Output the [X, Y] coordinate of the center of the cell containing the given text.  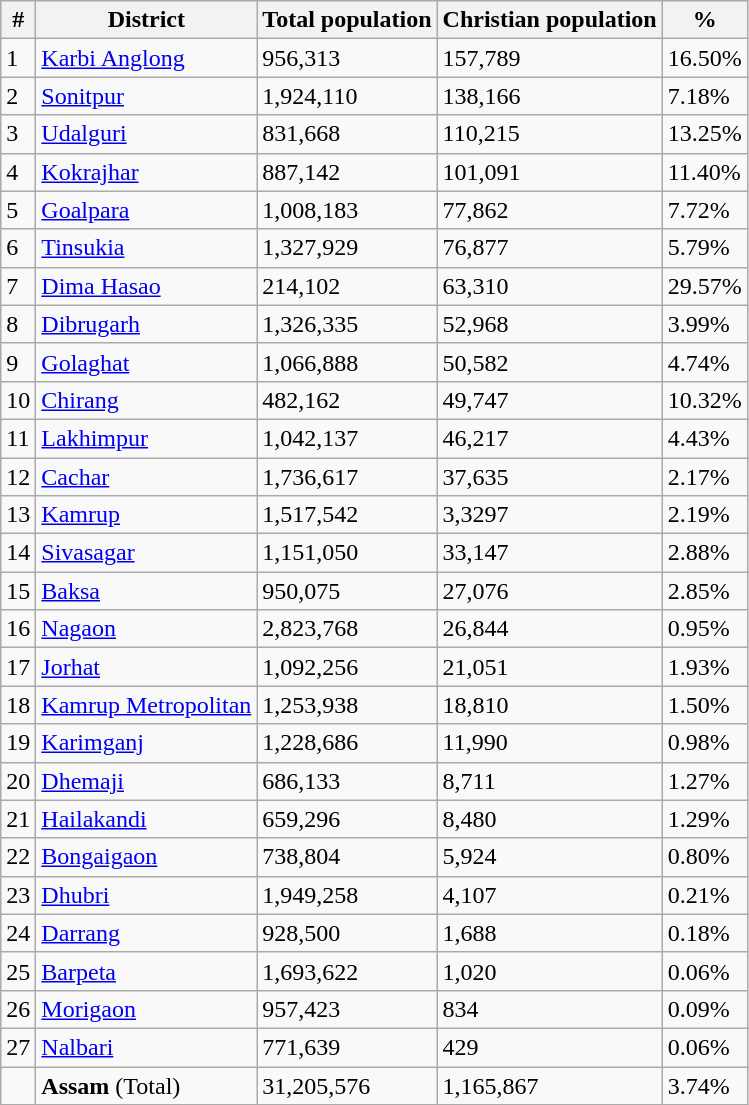
13.25% [704, 134]
1,253,938 [347, 705]
Hailakandi [146, 819]
0.09% [704, 1009]
Jorhat [146, 667]
4 [18, 172]
2.85% [704, 591]
Dhemaji [146, 781]
11 [18, 438]
Golaghat [146, 362]
957,423 [347, 1009]
0.98% [704, 743]
Dima Hasao [146, 286]
Sonitpur [146, 96]
110,215 [550, 134]
7.72% [704, 210]
1,020 [550, 971]
# [18, 20]
Tinsukia [146, 248]
1,228,686 [347, 743]
1,008,183 [347, 210]
25 [18, 971]
37,635 [550, 477]
214,102 [347, 286]
Goalpara [146, 210]
1.93% [704, 667]
Bongaigaon [146, 857]
3.74% [704, 1085]
101,091 [550, 172]
4.43% [704, 438]
1,688 [550, 933]
27,076 [550, 591]
928,500 [347, 933]
District [146, 20]
1,924,110 [347, 96]
Nagaon [146, 629]
1,517,542 [347, 515]
Barpeta [146, 971]
157,789 [550, 58]
22 [18, 857]
8,480 [550, 819]
10 [18, 400]
Kamrup Metropolitan [146, 705]
26 [18, 1009]
11,990 [550, 743]
831,668 [347, 134]
20 [18, 781]
3 [18, 134]
2 [18, 96]
4,107 [550, 895]
Karimganj [146, 743]
17 [18, 667]
2,823,768 [347, 629]
19 [18, 743]
138,166 [550, 96]
Baksa [146, 591]
Total population [347, 20]
1 [18, 58]
950,075 [347, 591]
3,3297 [550, 515]
Sivasagar [146, 553]
24 [18, 933]
1,165,867 [550, 1085]
9 [18, 362]
1,066,888 [347, 362]
0.21% [704, 895]
13 [18, 515]
Nalbari [146, 1047]
0.80% [704, 857]
21 [18, 819]
1.29% [704, 819]
52,968 [550, 324]
Christian population [550, 20]
Cachar [146, 477]
1,949,258 [347, 895]
5.79% [704, 248]
4.74% [704, 362]
1,092,256 [347, 667]
1,042,137 [347, 438]
76,877 [550, 248]
2.17% [704, 477]
Kamrup [146, 515]
26,844 [550, 629]
Assam (Total) [146, 1085]
2.19% [704, 515]
50,582 [550, 362]
1.50% [704, 705]
10.32% [704, 400]
49,747 [550, 400]
11.40% [704, 172]
771,639 [347, 1047]
Kokrajhar [146, 172]
Lakhimpur [146, 438]
7.18% [704, 96]
5 [18, 210]
1,327,929 [347, 248]
834 [550, 1009]
Dhubri [146, 895]
956,313 [347, 58]
686,133 [347, 781]
7 [18, 286]
5,924 [550, 857]
1,326,335 [347, 324]
% [704, 20]
16.50% [704, 58]
14 [18, 553]
8 [18, 324]
0.18% [704, 933]
1,693,622 [347, 971]
31,205,576 [347, 1085]
18 [18, 705]
1,151,050 [347, 553]
Darrang [146, 933]
21,051 [550, 667]
33,147 [550, 553]
429 [550, 1047]
15 [18, 591]
1.27% [704, 781]
29.57% [704, 286]
27 [18, 1047]
63,310 [550, 286]
887,142 [347, 172]
8,711 [550, 781]
18,810 [550, 705]
2.88% [704, 553]
Karbi Anglong [146, 58]
6 [18, 248]
46,217 [550, 438]
Chirang [146, 400]
23 [18, 895]
Morigaon [146, 1009]
738,804 [347, 857]
659,296 [347, 819]
482,162 [347, 400]
Udalguri [146, 134]
77,862 [550, 210]
16 [18, 629]
3.99% [704, 324]
12 [18, 477]
Dibrugarh [146, 324]
1,736,617 [347, 477]
0.95% [704, 629]
